Locate the cell with the specified text and output its [X, Y] center coordinate. 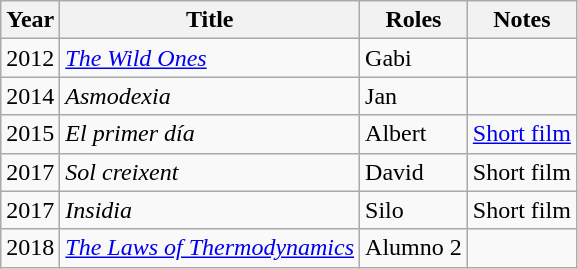
Insidia [210, 210]
David [414, 172]
2014 [30, 96]
2012 [30, 58]
2018 [30, 248]
The Laws of Thermodynamics [210, 248]
El primer día [210, 134]
The Wild Ones [210, 58]
Alumno 2 [414, 248]
Year [30, 20]
Gabi [414, 58]
Sol creixent [210, 172]
Roles [414, 20]
Notes [522, 20]
Asmodexia [210, 96]
Jan [414, 96]
Title [210, 20]
2015 [30, 134]
Albert [414, 134]
Silo [414, 210]
